Output the (X, Y) coordinate of the center of the cell containing the given text.  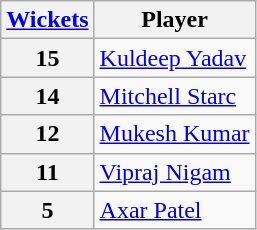
12 (48, 134)
14 (48, 96)
15 (48, 58)
Mukesh Kumar (174, 134)
Wickets (48, 20)
Player (174, 20)
11 (48, 172)
Axar Patel (174, 210)
5 (48, 210)
Kuldeep Yadav (174, 58)
Mitchell Starc (174, 96)
Vipraj Nigam (174, 172)
